Determine the (X, Y) coordinate at the center of the cell enclosing the given text.  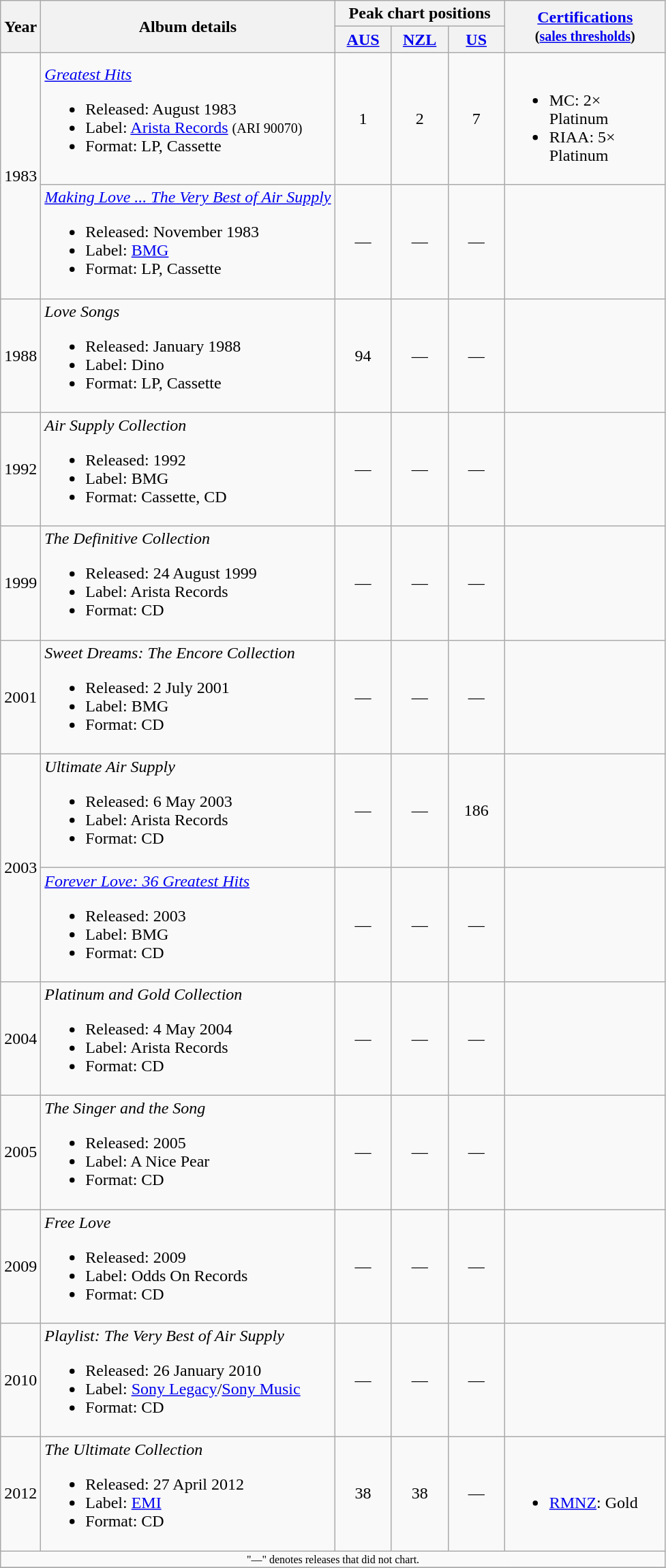
US (476, 40)
2012 (20, 1494)
1 (363, 119)
Album details (188, 27)
Greatest HitsReleased: August 1983Label: Arista Records (ARI 90070)Format: LP, Cassette (188, 119)
2 (420, 119)
Peak chart positions (420, 14)
2005 (20, 1152)
Free LoveReleased: 2009Label: Odds On RecordsFormat: CD (188, 1266)
Playlist: The Very Best of Air SupplyReleased: 26 January 2010Label: Sony Legacy/Sony MusicFormat: CD (188, 1381)
The Ultimate CollectionReleased: 27 April 2012Label: EMIFormat: CD (188, 1494)
Platinum and Gold CollectionReleased: 4 May 2004Label: Arista RecordsFormat: CD (188, 1039)
2004 (20, 1039)
1983 (20, 176)
7 (476, 119)
94 (363, 356)
NZL (420, 40)
186 (476, 811)
MC: 2× PlatinumRIAA: 5× Platinum (585, 119)
The Singer and the SongReleased: 2005Label: A Nice PearFormat: CD (188, 1152)
1992 (20, 469)
The Definitive CollectionReleased: 24 August 1999Label: Arista RecordsFormat: CD (188, 583)
Year (20, 27)
Sweet Dreams: The Encore CollectionReleased: 2 July 2001Label: BMGFormat: CD (188, 696)
1999 (20, 583)
1988 (20, 356)
2010 (20, 1381)
Ultimate Air SupplyReleased: 6 May 2003Label: Arista RecordsFormat: CD (188, 811)
Love SongsReleased: January 1988Label: DinoFormat: LP, Cassette (188, 356)
Air Supply CollectionReleased: 1992Label: BMGFormat: Cassette, CD (188, 469)
2003 (20, 867)
Forever Love: 36 Greatest HitsReleased: 2003Label: BMGFormat: CD (188, 924)
2001 (20, 696)
Making Love ... The Very Best of Air SupplyReleased: November 1983Label: BMGFormat: LP, Cassette (188, 241)
Certifications(sales thresholds) (585, 27)
2009 (20, 1266)
"—" denotes releases that did not chart. (333, 1559)
AUS (363, 40)
RMNZ: Gold (585, 1494)
